Search for the cell housing the specified text and yield its (X, Y) center coordinate. 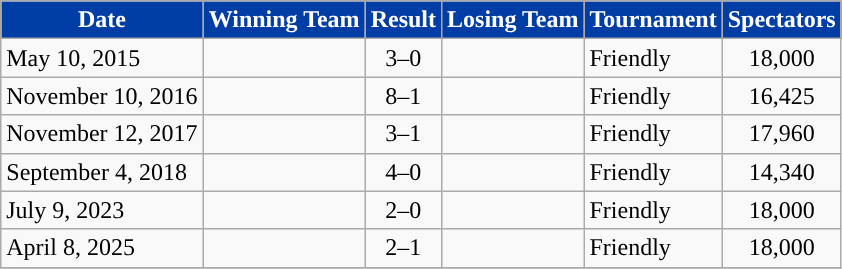
November 10, 2016 (102, 96)
May 10, 2015 (102, 58)
Winning Team (284, 20)
Spectators (782, 20)
September 4, 2018 (102, 172)
8–1 (403, 96)
April 8, 2025 (102, 248)
Losing Team (513, 20)
4–0 (403, 172)
November 12, 2017 (102, 134)
16,425 (782, 96)
Result (403, 20)
3–1 (403, 134)
2–1 (403, 248)
July 9, 2023 (102, 210)
2–0 (403, 210)
17,960 (782, 134)
Tournament (653, 20)
Date (102, 20)
14,340 (782, 172)
3–0 (403, 58)
